Output the (x, y) coordinate of the center of the cell containing the given text.  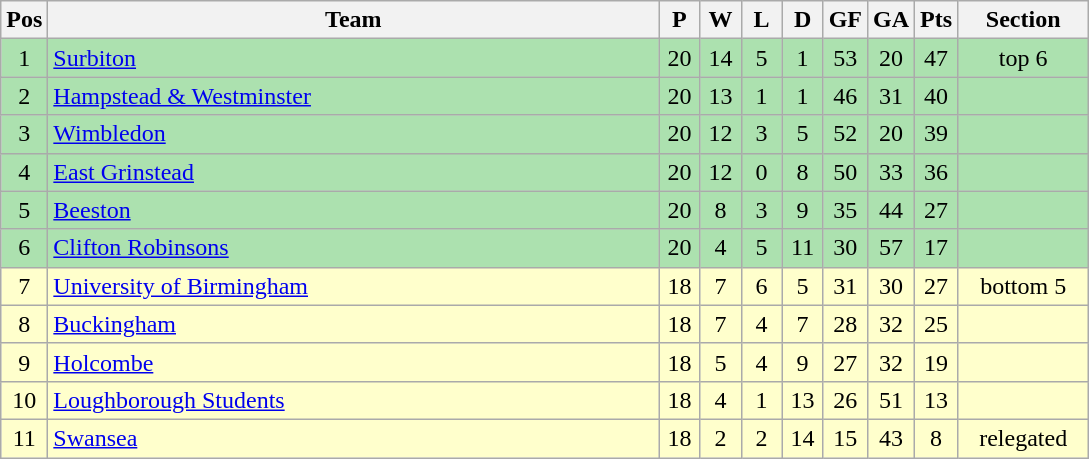
Beeston (354, 210)
52 (845, 134)
GA (892, 20)
Pts (936, 20)
17 (936, 248)
Hampstead & Westminster (354, 96)
Swansea (354, 438)
relegated (1024, 438)
36 (936, 172)
P (680, 20)
Section (1024, 20)
47 (936, 58)
GF (845, 20)
15 (845, 438)
19 (936, 362)
51 (892, 400)
Buckingham (354, 324)
Loughborough Students (354, 400)
Pos (24, 20)
Holcombe (354, 362)
28 (845, 324)
Wimbledon (354, 134)
D (802, 20)
Surbiton (354, 58)
University of Birmingham (354, 286)
35 (845, 210)
W (720, 20)
Clifton Robinsons (354, 248)
top 6 (1024, 58)
57 (892, 248)
East Grinstead (354, 172)
Team (354, 20)
26 (845, 400)
44 (892, 210)
43 (892, 438)
L (762, 20)
50 (845, 172)
40 (936, 96)
33 (892, 172)
bottom 5 (1024, 286)
10 (24, 400)
0 (762, 172)
53 (845, 58)
39 (936, 134)
46 (845, 96)
25 (936, 324)
